Provide the [x, y] coordinate of the cell's center where the given text is located.  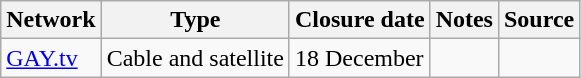
18 December [360, 58]
Cable and satellite [195, 58]
Type [195, 20]
Closure date [360, 20]
Network [51, 20]
GAY.tv [51, 58]
Source [538, 20]
Notes [464, 20]
